Return the [x, y] coordinate for the center point of the cell that contains the specified text.  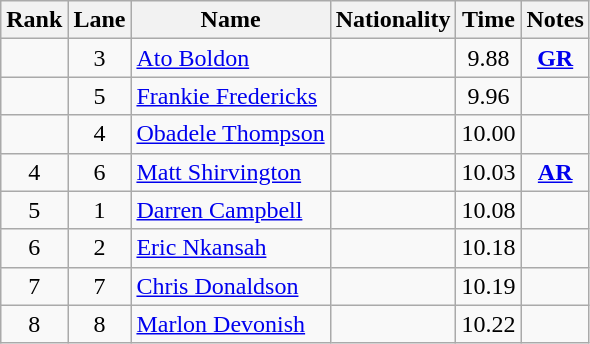
GR [555, 58]
Frankie Fredericks [230, 96]
10.19 [488, 286]
10.03 [488, 172]
Rank [34, 20]
Lane [100, 20]
10.08 [488, 210]
Nationality [393, 20]
Chris Donaldson [230, 286]
3 [100, 58]
Ato Boldon [230, 58]
1 [100, 210]
9.88 [488, 58]
Marlon Devonish [230, 324]
Eric Nkansah [230, 248]
2 [100, 248]
10.18 [488, 248]
10.22 [488, 324]
Matt Shirvington [230, 172]
10.00 [488, 134]
AR [555, 172]
Notes [555, 20]
Name [230, 20]
Time [488, 20]
9.96 [488, 96]
Obadele Thompson [230, 134]
Darren Campbell [230, 210]
